Detect which cell encompasses the target text, then output its [X, Y] center coordinate. 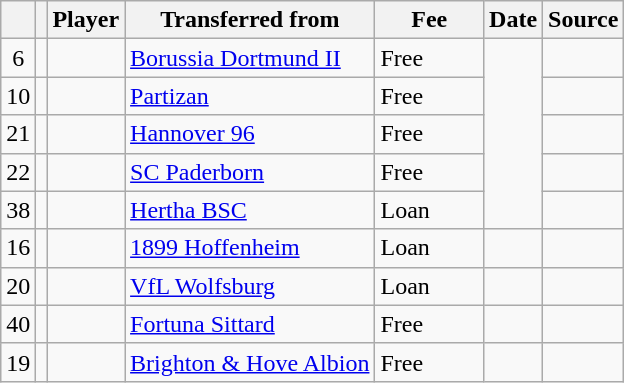
Date [514, 20]
VfL Wolfsburg [250, 286]
Partizan [250, 96]
Fortuna Sittard [250, 324]
40 [18, 324]
Player [86, 20]
Fee [430, 20]
10 [18, 96]
22 [18, 172]
38 [18, 210]
Source [584, 20]
19 [18, 362]
Hannover 96 [250, 134]
Hertha BSC [250, 210]
21 [18, 134]
6 [18, 58]
1899 Hoffenheim [250, 248]
Borussia Dortmund II [250, 58]
Transferred from [250, 20]
16 [18, 248]
20 [18, 286]
SC Paderborn [250, 172]
Brighton & Hove Albion [250, 362]
